Detect which cell encompasses the target text, then output its [X, Y] center coordinate. 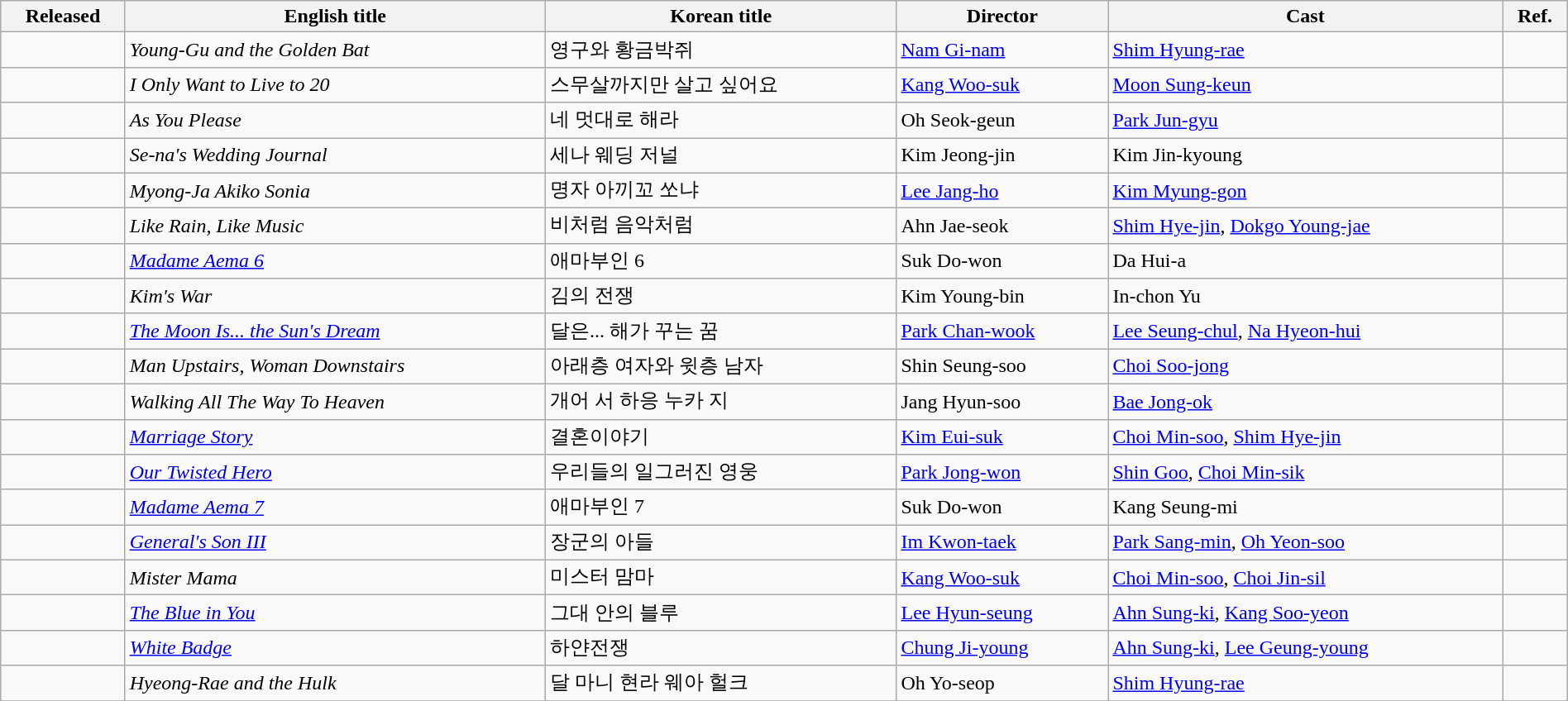
Young-Gu and the Golden Bat [335, 50]
Oh Yo-seop [1002, 683]
달은... 해가 꾸는 꿈 [721, 331]
Chung Ji-young [1002, 648]
Released [63, 17]
Lee Jang-ho [1002, 190]
Like Rain, Like Music [335, 227]
The Blue in You [335, 613]
General's Son III [335, 542]
Kim Young-bin [1002, 296]
김의 전쟁 [721, 296]
Shin Seung-soo [1002, 367]
White Badge [335, 648]
Cast [1305, 17]
명자 아끼꼬 쏘냐 [721, 190]
Se-na's Wedding Journal [335, 155]
결혼이야기 [721, 436]
Ref. [1535, 17]
장군의 아들 [721, 542]
Choi Min-soo, Choi Jin-sil [1305, 577]
Kim Eui-suk [1002, 436]
Kim Myung-gon [1305, 190]
As You Please [335, 121]
Marriage Story [335, 436]
달 마니 현라 웨아 헐크 [721, 683]
Park Sang-min, Oh Yeon-soo [1305, 542]
Nam Gi-nam [1002, 50]
Ahn Jae-seok [1002, 227]
Lee Hyun-seung [1002, 613]
우리들의 일그러진 영웅 [721, 473]
Madame Aema 7 [335, 508]
Ahn Sung-ki, Lee Geung-young [1305, 648]
The Moon Is... the Sun's Dream [335, 331]
Myong-Ja Akiko Sonia [335, 190]
Madame Aema 6 [335, 261]
Ahn Sung-ki, Kang Soo-yeon [1305, 613]
Shim Hye-jin, Dokgo Young-jae [1305, 227]
세나 웨딩 저널 [721, 155]
네 멋대로 해라 [721, 121]
Bae Jong-ok [1305, 402]
Park Jong-won [1002, 473]
Jang Hyun-soo [1002, 402]
Da Hui-a [1305, 261]
Mister Mama [335, 577]
아래층 여자와 윗층 남자 [721, 367]
Walking All The Way To Heaven [335, 402]
Oh Seok-geun [1002, 121]
Shin Goo, Choi Min-sik [1305, 473]
Director [1002, 17]
Kim Jin-kyoung [1305, 155]
미스터 맘마 [721, 577]
Korean title [721, 17]
Moon Sung-keun [1305, 84]
애마부인 6 [721, 261]
개어 서 하응 누카 지 [721, 402]
Lee Seung-chul, Na Hyeon-hui [1305, 331]
비처럼 음악처럼 [721, 227]
영구와 황금박쥐 [721, 50]
Park Chan-wook [1002, 331]
하얀전쟁 [721, 648]
In-chon Yu [1305, 296]
Kang Seung-mi [1305, 508]
그대 안의 블루 [721, 613]
Hyeong-Rae and the Hulk [335, 683]
스무살까지만 살고 싶어요 [721, 84]
Man Upstairs, Woman Downstairs [335, 367]
Kim's War [335, 296]
Choi Soo-jong [1305, 367]
I Only Want to Live to 20 [335, 84]
Kim Jeong-jin [1002, 155]
애마부인 7 [721, 508]
Our Twisted Hero [335, 473]
English title [335, 17]
Choi Min-soo, Shim Hye-jin [1305, 436]
Im Kwon-taek [1002, 542]
Park Jun-gyu [1305, 121]
